Search for the cell housing the specified text and yield its [X, Y] center coordinate. 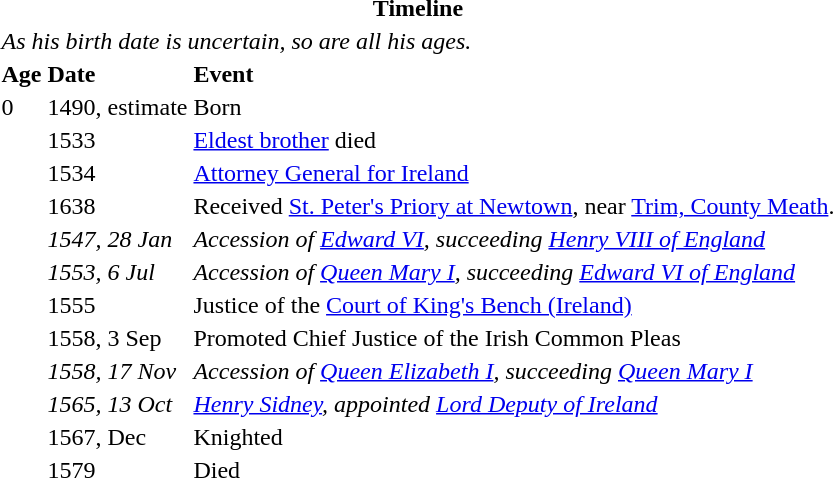
1558, 3 Sep [118, 338]
1565, 13 Oct [118, 404]
1638 [118, 206]
1567, Dec [118, 437]
1555 [118, 305]
1533 [118, 140]
1547, 28 Jan [118, 239]
1553, 6 Jul [118, 272]
Date [118, 74]
1534 [118, 173]
Age [22, 74]
0 [22, 107]
1558, 17 Nov [118, 371]
1490, estimate [118, 107]
